Detect which cell encompasses the target text, then output its (x, y) center coordinate. 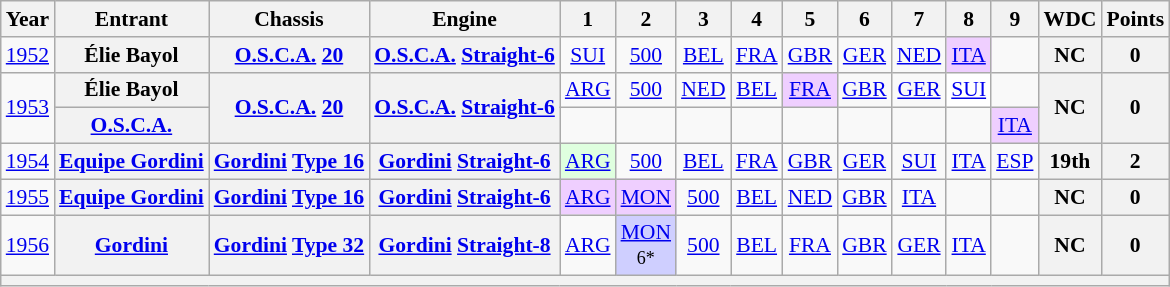
3 (703, 19)
O.S.C.A. (132, 126)
4 (757, 19)
MON6* (646, 246)
MON (646, 197)
6 (864, 19)
7 (919, 19)
1955 (28, 197)
ESP (1014, 162)
1954 (28, 162)
WDC (1070, 19)
Points (1135, 19)
Gordini (132, 246)
Gordini Type 32 (289, 246)
Year (28, 19)
19th (1070, 162)
9 (1014, 19)
Chassis (289, 19)
Engine (464, 19)
1956 (28, 246)
1953 (28, 108)
Entrant (132, 19)
Gordini Straight-8 (464, 246)
1952 (28, 55)
8 (968, 19)
5 (810, 19)
1 (588, 19)
